Extract the [X, Y] coordinate from the center of the cell holding the provided text.  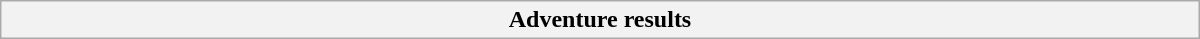
Adventure results [600, 20]
